Detect which cell encompasses the target text, then output its [x, y] center coordinate. 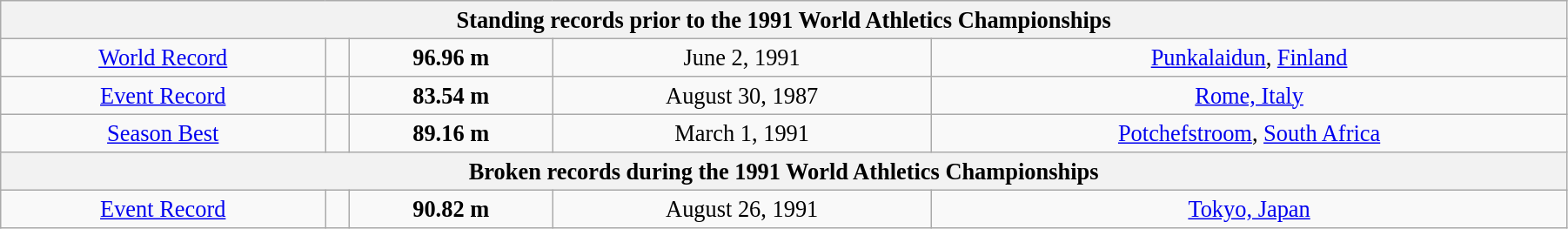
90.82 m [451, 209]
August 26, 1991 [742, 209]
Punkalaidun, Finland [1250, 57]
83.54 m [451, 95]
Season Best [164, 133]
Potchefstroom, South Africa [1250, 133]
89.16 m [451, 133]
Tokyo, Japan [1250, 209]
Standing records prior to the 1991 World Athletics Championships [784, 19]
August 30, 1987 [742, 95]
World Record [164, 57]
Broken records during the 1991 World Athletics Championships [784, 172]
March 1, 1991 [742, 133]
96.96 m [451, 57]
Rome, Italy [1250, 95]
June 2, 1991 [742, 57]
